Return (X, Y) of the center of cell containing provided text 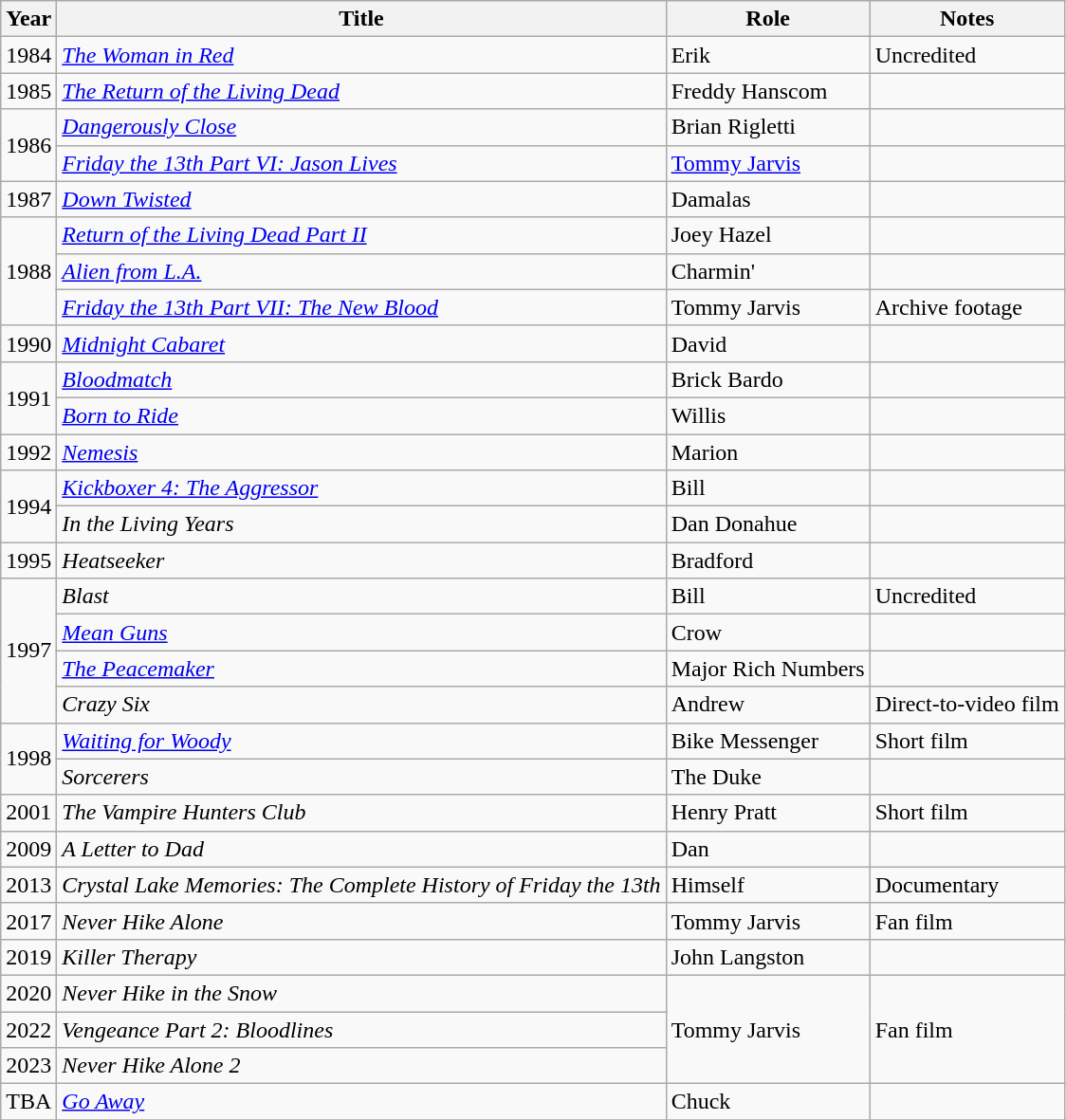
The Return of the Living Dead (361, 91)
Erik (768, 55)
Bradford (768, 560)
The Woman in Red (361, 55)
1995 (28, 560)
1997 (28, 651)
Kickboxer 4: The Aggressor (361, 488)
Blast (361, 597)
Dan Donahue (768, 524)
Heatseeker (361, 560)
Go Away (361, 1102)
1991 (28, 397)
Archive footage (967, 307)
Crazy Six (361, 705)
Waiting for Woody (361, 741)
Bike Messenger (768, 741)
Freddy Hanscom (768, 91)
The Vampire Hunters Club (361, 813)
1988 (28, 271)
Mean Guns (361, 633)
Damalas (768, 199)
Henry Pratt (768, 813)
Bloodmatch (361, 379)
1986 (28, 145)
Major Rich Numbers (768, 669)
2019 (28, 957)
Friday the 13th Part VII: The New Blood (361, 307)
Chuck (768, 1102)
Never Hike in the Snow (361, 993)
Vengeance Part 2: Bloodlines (361, 1029)
Charmin' (768, 271)
Alien from L.A. (361, 271)
1985 (28, 91)
A Letter to Dad (361, 849)
Brian Rigletti (768, 127)
Nemesis (361, 452)
Joey Hazel (768, 235)
Direct-to-video film (967, 705)
Return of the Living Dead Part II (361, 235)
Never Hike Alone (361, 921)
Notes (967, 19)
In the Living Years (361, 524)
Willis (768, 415)
TBA (28, 1102)
1994 (28, 506)
Never Hike Alone 2 (361, 1066)
1987 (28, 199)
2022 (28, 1029)
Dan (768, 849)
2001 (28, 813)
Midnight Cabaret (361, 343)
Sorcerers (361, 777)
1990 (28, 343)
Born to Ride (361, 415)
The Peacemaker (361, 669)
Year (28, 19)
2020 (28, 993)
2017 (28, 921)
John Langston (768, 957)
Andrew (768, 705)
2013 (28, 885)
Killer Therapy (361, 957)
Crow (768, 633)
1998 (28, 759)
Title (361, 19)
Friday the 13th Part VI: Jason Lives (361, 163)
1984 (28, 55)
Role (768, 19)
2009 (28, 849)
Down Twisted (361, 199)
David (768, 343)
Crystal Lake Memories: The Complete History of Friday the 13th (361, 885)
Marion (768, 452)
1992 (28, 452)
The Duke (768, 777)
Himself (768, 885)
2023 (28, 1066)
Brick Bardo (768, 379)
Dangerously Close (361, 127)
Documentary (967, 885)
